For the text-containing cell, return its midpoint in (x, y) coordinate format. 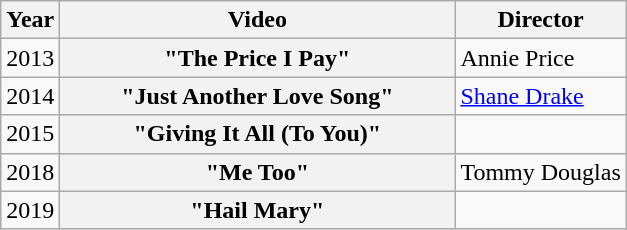
Annie Price (540, 58)
Director (540, 20)
"The Price I Pay" (258, 58)
Shane Drake (540, 96)
Year (30, 20)
"Me Too" (258, 172)
"Just Another Love Song" (258, 96)
"Giving It All (To You)" (258, 134)
Tommy Douglas (540, 172)
2014 (30, 96)
Video (258, 20)
2013 (30, 58)
2018 (30, 172)
"Hail Mary" (258, 210)
2015 (30, 134)
2019 (30, 210)
